Find where the given text appears and provide that cell's center as [X, Y] coordinate. 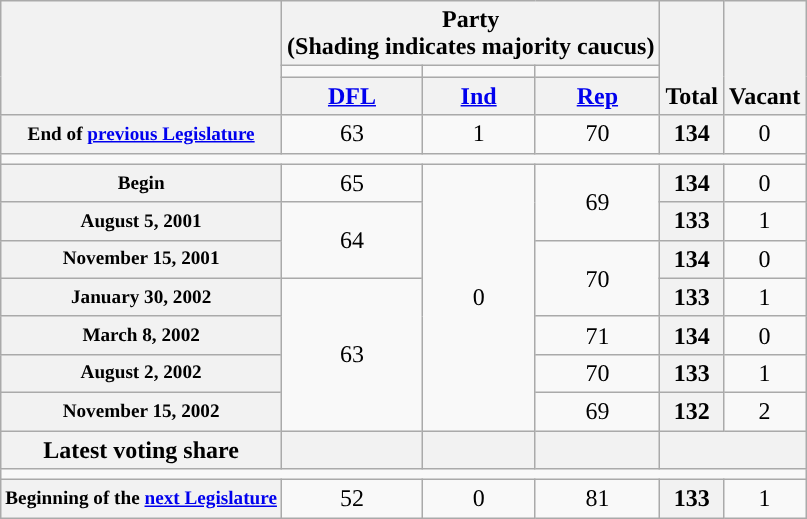
August 5, 2001 [142, 221]
Ind [478, 96]
71 [598, 335]
64 [352, 240]
Latest voting share [142, 449]
81 [598, 499]
Rep [598, 96]
November 15, 2001 [142, 259]
DFL [352, 96]
Party (Shading indicates majority caucus) [471, 34]
65 [352, 183]
November 15, 2002 [142, 411]
2 [764, 411]
52 [352, 499]
Vacant [764, 58]
Begin [142, 183]
March 8, 2002 [142, 335]
Total [692, 58]
August 2, 2002 [142, 373]
January 30, 2002 [142, 297]
End of previous Legislature [142, 134]
132 [692, 411]
Beginning of the next Legislature [142, 499]
